Pinpoint the cell where the given text exists, returning its (X, Y) midpoint coordinate. 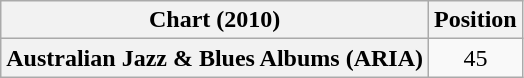
Chart (2010) (215, 20)
Australian Jazz & Blues Albums (ARIA) (215, 58)
Position (476, 20)
45 (476, 58)
